Return the [X, Y] coordinate for the center point of the cell that contains the specified text.  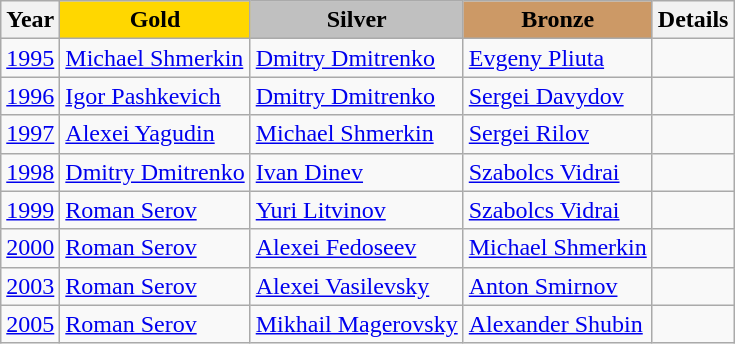
2000 [30, 248]
1999 [30, 210]
Igor Pashkevich [155, 96]
Sergei Davydov [558, 96]
Evgeny Pliuta [558, 58]
Ivan Dinev [356, 172]
Bronze [558, 20]
Yuri Litvinov [356, 210]
Anton Smirnov [558, 286]
Alexander Shubin [558, 324]
1998 [30, 172]
1995 [30, 58]
Alexei Fedoseev [356, 248]
2005 [30, 324]
Year [30, 20]
Alexei Vasilevsky [356, 286]
Mikhail Magerovsky [356, 324]
Alexei Yagudin [155, 134]
1996 [30, 96]
Silver [356, 20]
1997 [30, 134]
Sergei Rilov [558, 134]
Gold [155, 20]
Details [693, 20]
2003 [30, 286]
